Locate the cell with the specified text and output its [x, y] center coordinate. 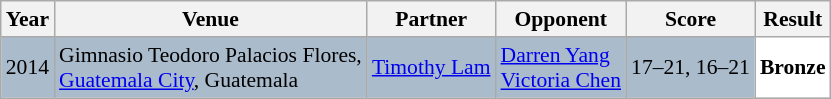
Venue [210, 19]
Timothy Lam [432, 68]
Score [690, 19]
Result [793, 19]
17–21, 16–21 [690, 68]
Partner [432, 19]
Opponent [562, 19]
Bronze [793, 68]
Gimnasio Teodoro Palacios Flores,Guatemala City, Guatemala [210, 68]
2014 [28, 68]
Year [28, 19]
Darren Yang Victoria Chen [562, 68]
